Return (x, y) of the center of cell containing provided text 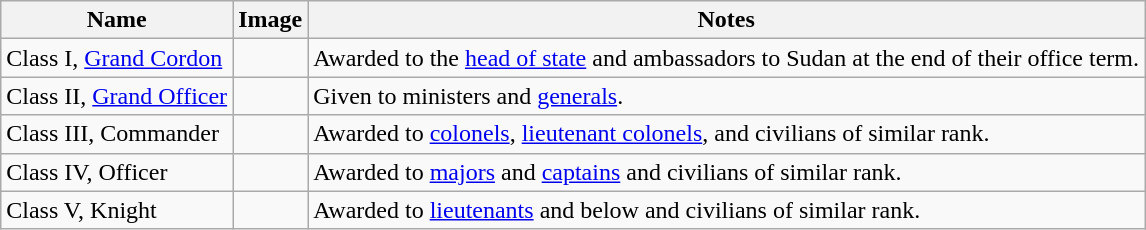
Image (270, 20)
Class I, Grand Cordon (117, 58)
Class V, Knight (117, 210)
Awarded to lieutenants and below and civilians of similar rank. (726, 210)
Class IV, Officer (117, 172)
Name (117, 20)
Awarded to the head of state and ambassadors to Sudan at the end of their office term. (726, 58)
Given to ministers and generals. (726, 96)
Awarded to colonels, lieutenant colonels, and civilians of similar rank. (726, 134)
Class II, Grand Officer (117, 96)
Notes (726, 20)
Awarded to majors and captains and civilians of similar rank. (726, 172)
Class III, Commander (117, 134)
